Detect which cell encompasses the target text, then output its [x, y] center coordinate. 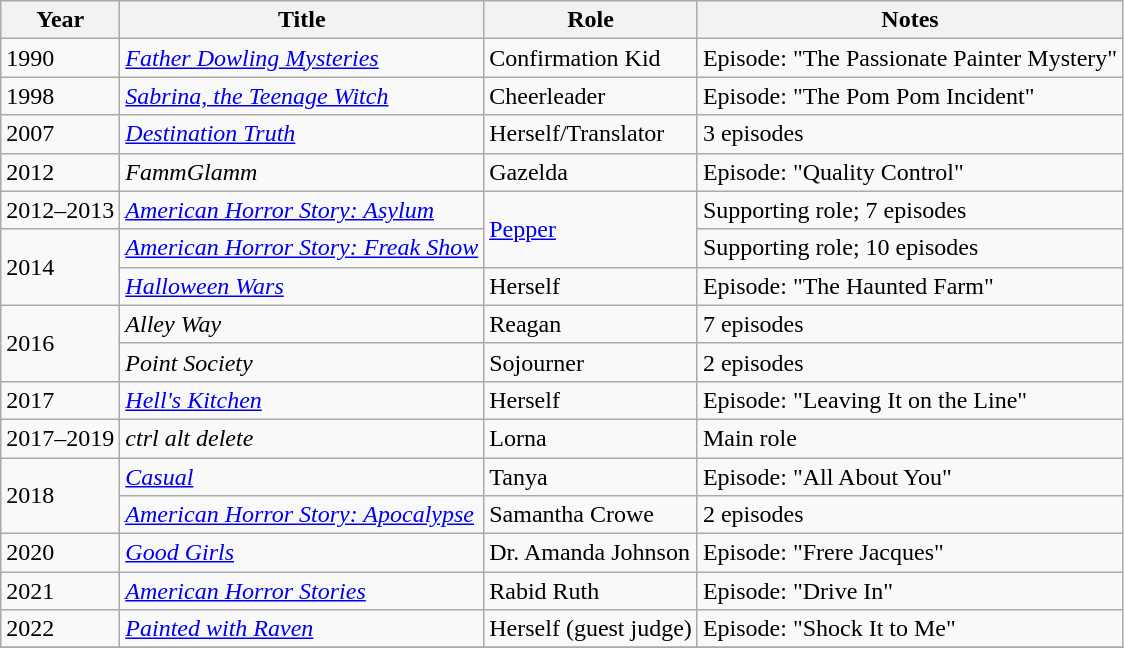
Painted with Raven [302, 629]
3 episodes [910, 134]
Notes [910, 20]
Episode: "Drive In" [910, 591]
Sabrina, the Teenage Witch [302, 96]
American Horror Stories [302, 591]
2020 [60, 553]
Episode: "The Pom Pom Incident" [910, 96]
Supporting role; 7 episodes [910, 210]
Episode: "Shock It to Me" [910, 629]
Herself (guest judge) [591, 629]
American Horror Story: Apocalypse [302, 515]
Cheerleader [591, 96]
Supporting role; 10 episodes [910, 248]
Tanya [591, 477]
2018 [60, 496]
1990 [60, 58]
2012–2013 [60, 210]
Episode: "All About You" [910, 477]
7 episodes [910, 324]
Point Society [302, 362]
Hell's Kitchen [302, 400]
Main role [910, 438]
Confirmation Kid [591, 58]
Reagan [591, 324]
2017 [60, 400]
Good Girls [302, 553]
Herself/Translator [591, 134]
Alley Way [302, 324]
Samantha Crowe [591, 515]
2017–2019 [60, 438]
American Horror Story: Freak Show [302, 248]
Role [591, 20]
Year [60, 20]
Dr. Amanda Johnson [591, 553]
2012 [60, 172]
2022 [60, 629]
Episode: "Leaving It on the Line" [910, 400]
2007 [60, 134]
Episode: "Quality Control" [910, 172]
Pepper [591, 229]
2014 [60, 267]
Lorna [591, 438]
Father Dowling Mysteries [302, 58]
2021 [60, 591]
American Horror Story: Asylum [302, 210]
2016 [60, 343]
Casual [302, 477]
Title [302, 20]
1998 [60, 96]
Halloween Wars [302, 286]
Episode: "The Passionate Painter Mystery" [910, 58]
Rabid Ruth [591, 591]
Destination Truth [302, 134]
Episode: "Frere Jacques" [910, 553]
FammGlamm [302, 172]
Episode: "The Haunted Farm" [910, 286]
Gazelda [591, 172]
Sojourner [591, 362]
ctrl alt delete [302, 438]
